Capture the cell that displays the provided text and extract its [x, y] central coordinate. 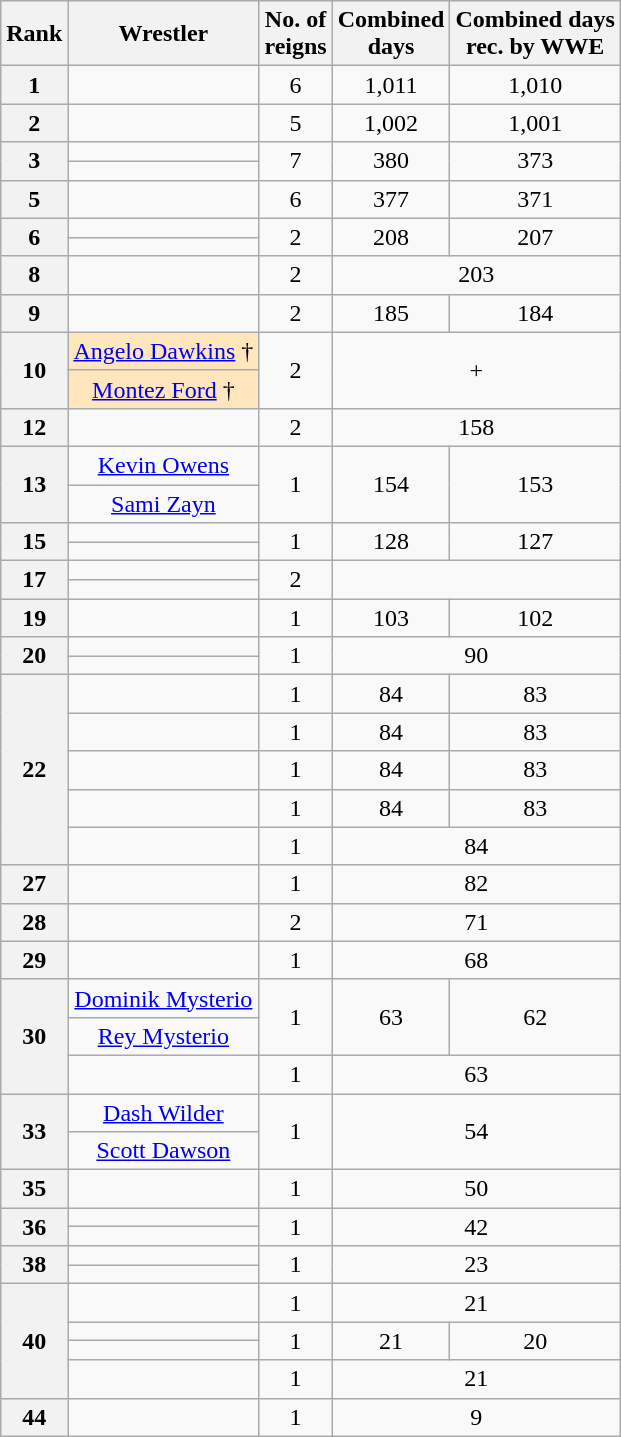
90 [476, 656]
Kevin Owens [164, 465]
19 [34, 618]
128 [391, 542]
Rank [34, 34]
8 [34, 275]
Rey Mysterio [164, 1036]
22 [34, 770]
102 [535, 618]
50 [476, 1189]
35 [34, 1189]
127 [535, 542]
103 [391, 618]
42 [476, 1227]
68 [476, 960]
54 [476, 1132]
207 [535, 237]
10 [34, 370]
36 [34, 1227]
13 [34, 484]
154 [391, 484]
Combineddays [391, 34]
38 [34, 1265]
Angelo Dawkins † [164, 351]
23 [476, 1265]
377 [391, 199]
29 [34, 960]
153 [535, 484]
15 [34, 542]
71 [476, 922]
185 [391, 313]
82 [476, 884]
+ [476, 370]
208 [391, 237]
Scott Dawson [164, 1151]
380 [391, 161]
Dash Wilder [164, 1113]
28 [34, 922]
1,011 [391, 85]
7 [296, 161]
1,001 [535, 123]
Combined daysrec. by WWE [535, 34]
44 [34, 1417]
Sami Zayn [164, 503]
40 [34, 1341]
3 [34, 161]
27 [34, 884]
158 [476, 427]
184 [535, 313]
No. ofreigns [296, 34]
371 [535, 199]
Dominik Mysterio [164, 998]
12 [34, 427]
Wrestler [164, 34]
33 [34, 1132]
62 [535, 1017]
Montez Ford † [164, 389]
373 [535, 161]
17 [34, 580]
1,002 [391, 123]
1,010 [535, 85]
203 [476, 275]
30 [34, 1036]
